Locate the cell with the specified text and output its [x, y] center coordinate. 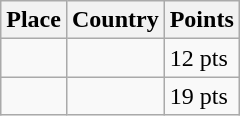
19 pts [202, 96]
12 pts [202, 58]
Country [115, 20]
Place [34, 20]
Points [202, 20]
